Return (x, y) of the center of cell containing provided text 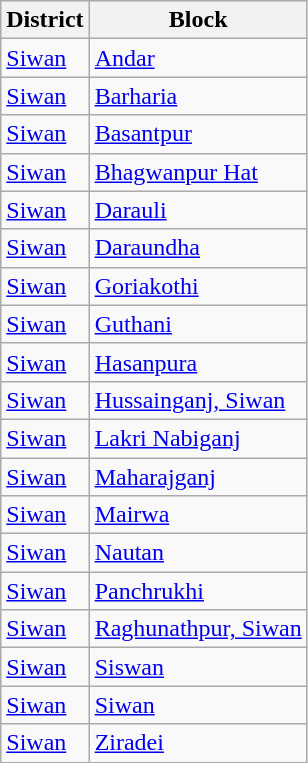
District (45, 20)
Daraundha (198, 248)
Barharia (198, 96)
Bhagwanpur Hat (198, 172)
Lakri Nabiganj (198, 438)
Panchrukhi (198, 591)
Block (198, 20)
Maharajganj (198, 477)
Andar (198, 58)
Raghunathpur, Siwan (198, 629)
Siswan (198, 667)
Hasanpura (198, 362)
Nautan (198, 553)
Ziradei (198, 743)
Darauli (198, 210)
Basantpur (198, 134)
Goriakothi (198, 286)
Hussainganj, Siwan (198, 400)
Guthani (198, 324)
Mairwa (198, 515)
